Identify which cell holds the provided text, then report its (X, Y) central coordinate. 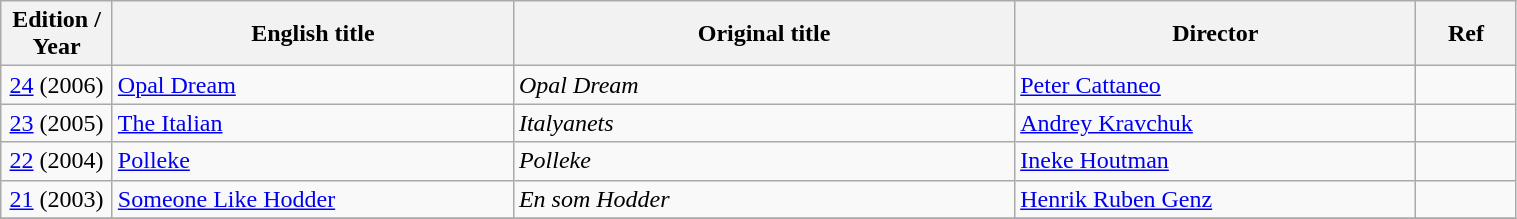
22 (2004) (57, 161)
Director (1216, 34)
Ineke Houtman (1216, 161)
Italyanets (764, 123)
Original title (764, 34)
Andrey Kravchuk (1216, 123)
Someone Like Hodder (312, 199)
23 (2005) (57, 123)
The Italian (312, 123)
En som Hodder (764, 199)
Peter Cattaneo (1216, 85)
24 (2006) (57, 85)
Ref (1466, 34)
Henrik Ruben Genz (1216, 199)
English title (312, 34)
21 (2003) (57, 199)
Edition / Year (57, 34)
